For the text-containing cell, return its midpoint in (X, Y) coordinate format. 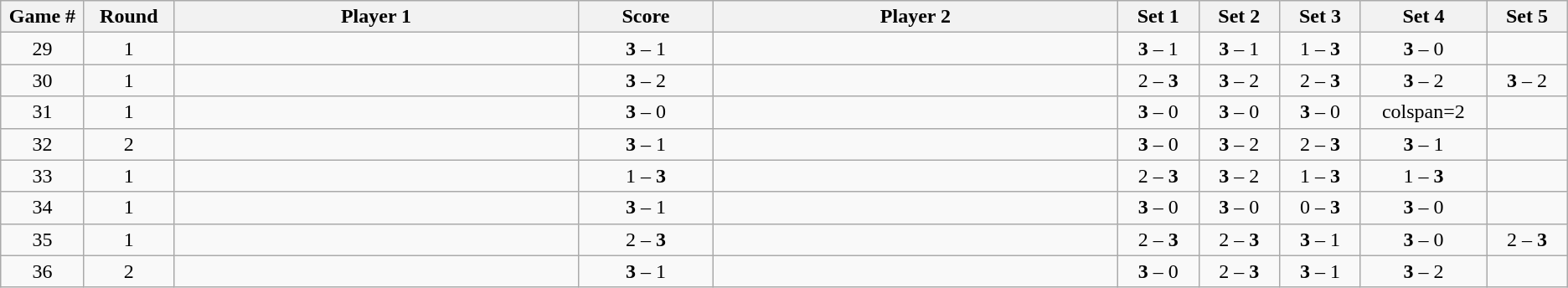
Game # (42, 17)
0 – 3 (1320, 208)
Set 5 (1528, 17)
Player 2 (915, 17)
29 (42, 49)
colspan=2 (1423, 112)
32 (42, 144)
Set 3 (1320, 17)
34 (42, 208)
31 (42, 112)
Round (129, 17)
36 (42, 271)
Player 1 (377, 17)
Set 4 (1423, 17)
35 (42, 239)
33 (42, 176)
Set 1 (1158, 17)
Set 2 (1240, 17)
30 (42, 80)
Score (645, 17)
